Capture the cell that displays the provided text and extract its [X, Y] central coordinate. 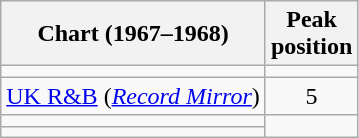
UK R&B (Record Mirror) [134, 96]
5 [311, 96]
Peakposition [311, 34]
Chart (1967–1968) [134, 34]
